Detect which cell encompasses the target text, then output its (X, Y) center coordinate. 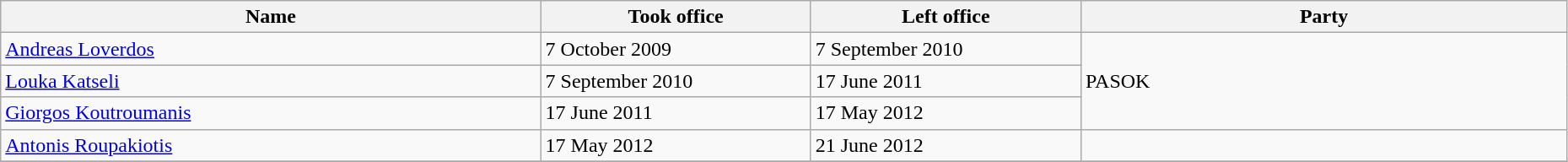
Giorgos Koutroumanis (271, 113)
Took office (676, 17)
21 June 2012 (946, 145)
Name (271, 17)
Left office (946, 17)
Louka Katseli (271, 81)
Andreas Loverdos (271, 49)
Antonis Roupakiotis (271, 145)
7 October 2009 (676, 49)
Party (1323, 17)
PASOK (1323, 81)
